Pinpoint the cell where the given text exists, returning its (x, y) midpoint coordinate. 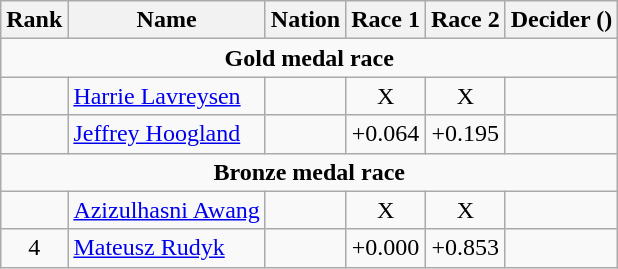
Rank (34, 20)
+0.000 (386, 248)
Mateusz Rudyk (166, 248)
Jeffrey Hoogland (166, 134)
Bronze medal race (310, 172)
+0.195 (465, 134)
Azizulhasni Awang (166, 210)
Gold medal race (310, 58)
Race 2 (465, 20)
Name (166, 20)
4 (34, 248)
+0.064 (386, 134)
Harrie Lavreysen (166, 96)
+0.853 (465, 248)
Decider () (562, 20)
Nation (305, 20)
Race 1 (386, 20)
